Pinpoint the cell where the given text exists, returning its (X, Y) midpoint coordinate. 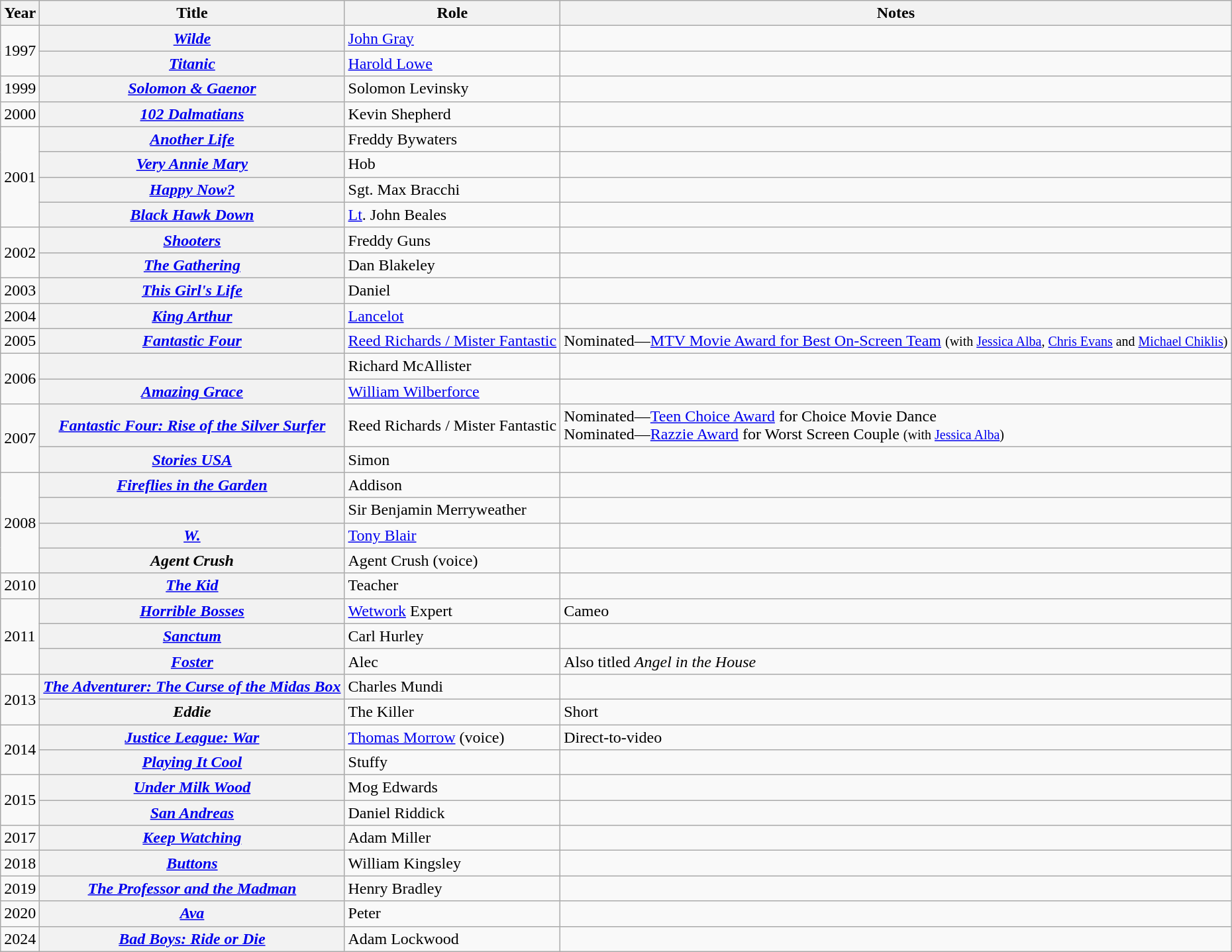
King Arthur (192, 316)
2007 (20, 439)
Cameo (896, 611)
Daniel (452, 290)
William Wilberforce (452, 392)
Short (896, 712)
2019 (20, 888)
Nominated—MTV Movie Award for Best On-Screen Team (with Jessica Alba, Chris Evans and Michael Chiklis) (896, 341)
Fireflies in the Garden (192, 485)
Titanic (192, 64)
Notes (896, 13)
Nominated—Teen Choice Award for Choice Movie DanceNominated—Razzie Award for Worst Screen Couple (with Jessica Alba) (896, 425)
Wilde (192, 38)
Hob (452, 164)
Black Hawk Down (192, 215)
The Killer (452, 712)
Simon (452, 460)
1999 (20, 89)
W. (192, 535)
Shooters (192, 240)
Agent Crush (192, 560)
San Andreas (192, 813)
Sgt. Max Bracchi (452, 189)
Year (20, 13)
Also titled Angel in the House (896, 661)
Daniel Riddick (452, 813)
Adam Lockwood (452, 939)
2013 (20, 699)
2024 (20, 939)
Ava (192, 914)
John Gray (452, 38)
Harold Lowe (452, 64)
Happy Now? (192, 189)
2014 (20, 750)
Solomon & Gaenor (192, 89)
2020 (20, 914)
Direct-to-video (896, 737)
2011 (20, 636)
Role (452, 13)
Richard McAllister (452, 366)
This Girl's Life (192, 290)
The Kid (192, 586)
Alec (452, 661)
Very Annie Mary (192, 164)
Dan Blakeley (452, 265)
Justice League: War (192, 737)
Foster (192, 661)
2017 (20, 838)
Amazing Grace (192, 392)
The Gathering (192, 265)
Teacher (452, 586)
2001 (20, 177)
102 Dalmatians (192, 114)
Tony Blair (452, 535)
Bad Boys: Ride or Die (192, 939)
The Professor and the Madman (192, 888)
Sir Benjamin Merryweather (452, 510)
Freddy Guns (452, 240)
1997 (20, 51)
2000 (20, 114)
Stories USA (192, 460)
Carl Hurley (452, 636)
Charles Mundi (452, 686)
Freddy Bywaters (452, 139)
Stuffy (452, 763)
2008 (20, 523)
Mog Edwards (452, 788)
2002 (20, 252)
Under Milk Wood (192, 788)
2006 (20, 379)
Another Life (192, 139)
Henry Bradley (452, 888)
Adam Miller (452, 838)
Lt. John Beales (452, 215)
Horrible Bosses (192, 611)
Fantastic Four: Rise of the Silver Surfer (192, 425)
Solomon Levinsky (452, 89)
William Kingsley (452, 863)
Eddie (192, 712)
Buttons (192, 863)
Keep Watching (192, 838)
2004 (20, 316)
2010 (20, 586)
The Adventurer: The Curse of the Midas Box (192, 686)
Addison (452, 485)
Kevin Shepherd (452, 114)
Agent Crush (voice) (452, 560)
Wetwork Expert (452, 611)
Lancelot (452, 316)
Thomas Morrow (voice) (452, 737)
Fantastic Four (192, 341)
2003 (20, 290)
2005 (20, 341)
Playing It Cool (192, 763)
Sanctum (192, 636)
Title (192, 13)
2015 (20, 800)
Peter (452, 914)
2018 (20, 863)
